Capture the cell that displays the provided text and extract its (x, y) central coordinate. 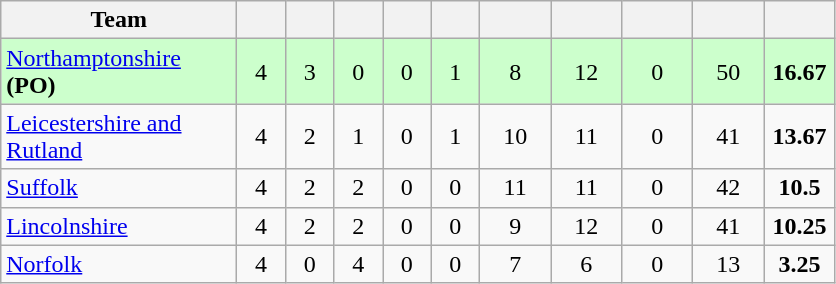
8 (516, 72)
Suffolk (119, 188)
Leicestershire and Rutland (119, 136)
3.25 (800, 264)
3 (310, 72)
10 (516, 136)
13.67 (800, 136)
6 (586, 264)
Lincolnshire (119, 226)
13 (728, 264)
16.67 (800, 72)
50 (728, 72)
42 (728, 188)
9 (516, 226)
Norfolk (119, 264)
Team (119, 20)
7 (516, 264)
Northamptonshire (PO) (119, 72)
10.5 (800, 188)
10.25 (800, 226)
